Locate the cell with the specified text and output its (x, y) center coordinate. 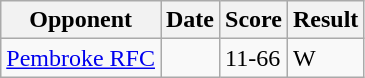
11-66 (254, 58)
Score (254, 20)
Date (190, 20)
Opponent (81, 20)
W (325, 58)
Pembroke RFC (81, 58)
Result (325, 20)
